Determine the [x, y] coordinate at the center of the cell enclosing the given text.  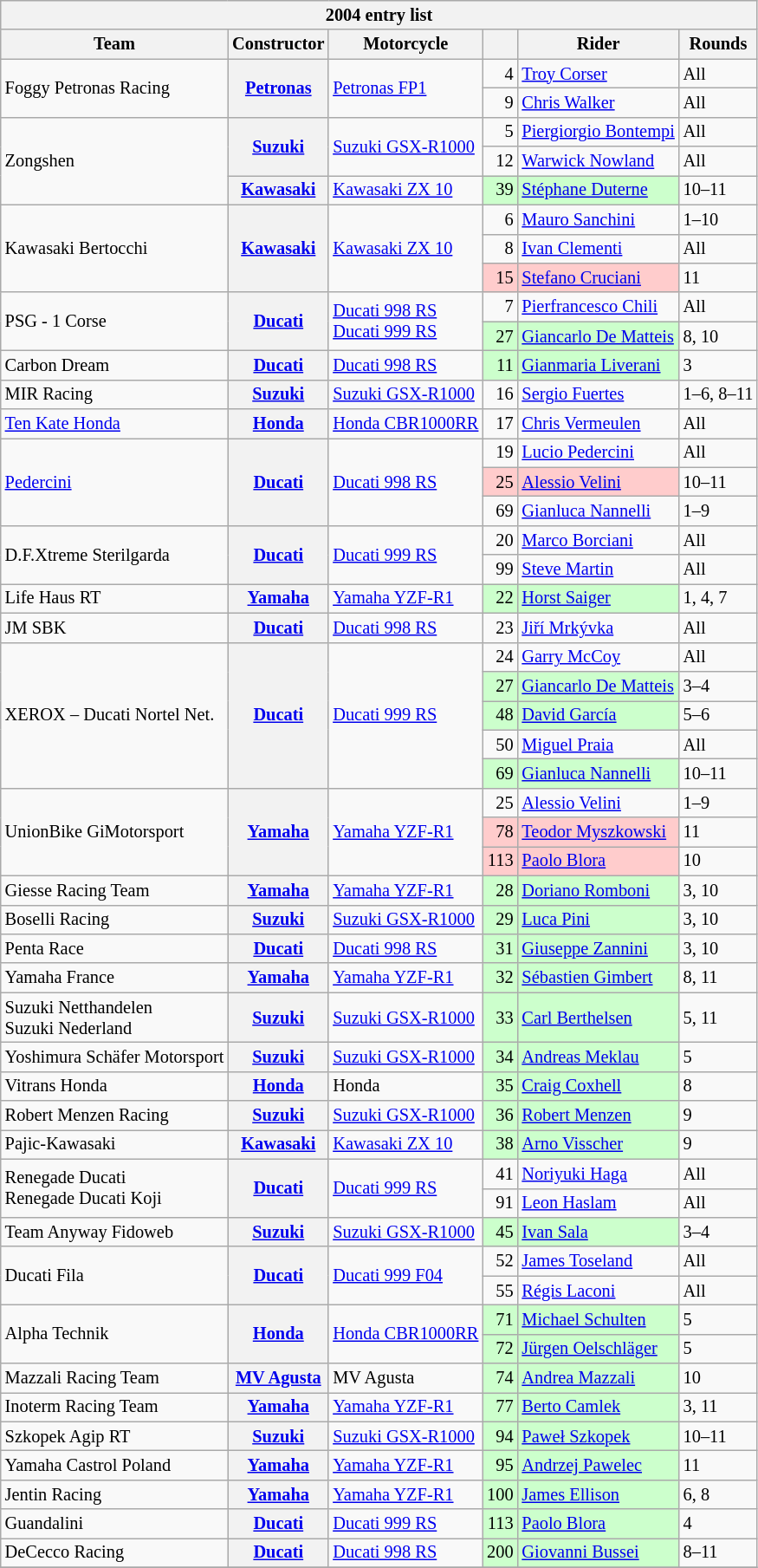
Ivan Sala [598, 1232]
8, 11 [718, 978]
22 [500, 598]
Robert Menzen [598, 1116]
Carl Berthelsen [598, 1018]
55 [500, 1291]
Petronas FP1 [405, 88]
Yamaha France [114, 978]
Jiří Mrkývka [598, 628]
24 [500, 657]
Boselli Racing [114, 920]
Zongshen [114, 161]
Ducati 998 RSDucati 999 RS [405, 321]
Kawasaki Bertocchi [114, 248]
Berto Camlek [598, 1407]
Life Haus RT [114, 598]
Andrea Mazzali [598, 1378]
3 [718, 365]
Sébastien Gimbert [598, 978]
1–6, 8–11 [718, 394]
200 [500, 1552]
Régis Laconi [598, 1291]
77 [500, 1407]
31 [500, 948]
Luca Pini [598, 920]
Marco Borciani [598, 540]
Warwick Nowland [598, 161]
Andreas Meklau [598, 1057]
Team [114, 44]
Team Anyway Fidoweb [114, 1232]
33 [500, 1018]
91 [500, 1203]
Jürgen Oelschläger [598, 1349]
5–6 [718, 715]
74 [500, 1378]
48 [500, 715]
Pedercini [114, 482]
36 [500, 1116]
99 [500, 569]
Mazzali Racing Team [114, 1378]
PSG - 1 Corse [114, 321]
Suzuki NetthandelenSuzuki Nederland [114, 1018]
45 [500, 1232]
Arno Visscher [598, 1144]
David García [598, 715]
3, 11 [718, 1407]
Constructor [278, 44]
Carbon Dream [114, 365]
Doriano Romboni [598, 890]
Craig Coxhell [598, 1086]
Steve Martin [598, 569]
1–10 [718, 219]
2004 entry list [379, 15]
Foggy Petronas Racing [114, 88]
38 [500, 1144]
Stéphane Duterne [598, 190]
8–11 [718, 1552]
95 [500, 1466]
Ivan Clementi [598, 249]
Guandalini [114, 1524]
1, 4, 7 [718, 598]
6, 8 [718, 1494]
Lucio Pedercini [598, 452]
Leon Haslam [598, 1203]
71 [500, 1319]
28 [500, 890]
Penta Race [114, 948]
78 [500, 832]
15 [500, 277]
Gianmaria Liverani [598, 365]
Vitrans Honda [114, 1086]
Troy Corser [598, 74]
Mauro Sanchini [598, 219]
32 [500, 978]
35 [500, 1086]
8, 10 [718, 336]
Szkopek Agip RT [114, 1436]
Andrzej Pawelec [598, 1466]
17 [500, 424]
52 [500, 1261]
12 [500, 161]
41 [500, 1174]
100 [500, 1494]
Jentin Racing [114, 1494]
94 [500, 1436]
Alpha Technik [114, 1333]
Petronas [278, 88]
Robert Menzen Racing [114, 1116]
Ducati Fila [114, 1276]
Giuseppe Zannini [598, 948]
Horst Saiger [598, 598]
50 [500, 745]
DeCecco Racing [114, 1552]
Piergiorgio Bontempi [598, 132]
Motorcycle [405, 44]
Ducati 999 F04 [405, 1276]
29 [500, 920]
19 [500, 452]
Michael Schulten [598, 1319]
Noriyuki Haga [598, 1174]
23 [500, 628]
James Ellison [598, 1494]
UnionBike GiMotorsport [114, 832]
Yamaha Castrol Poland [114, 1466]
Paweł Szkopek [598, 1436]
72 [500, 1349]
Ten Kate Honda [114, 424]
Rounds [718, 44]
Chris Vermeulen [598, 424]
XEROX – Ducati Nortel Net. [114, 715]
Yoshimura Schäfer Motorsport [114, 1057]
39 [500, 190]
JM SBK [114, 628]
7 [500, 307]
Stefano Cruciani [598, 277]
6 [500, 219]
D.F.Xtreme Sterilgarda [114, 555]
Giovanni Bussei [598, 1552]
Inoterm Racing Team [114, 1407]
James Toseland [598, 1261]
Pierfrancesco Chili [598, 307]
Garry McCoy [598, 657]
20 [500, 540]
Teodor Myszkowski [598, 832]
16 [500, 394]
MIR Racing [114, 394]
Renegade DucatiRenegade Ducati Koji [114, 1187]
Sergio Fuertes [598, 394]
5, 11 [718, 1018]
Miguel Praia [598, 745]
Pajic-Kawasaki [114, 1144]
Chris Walker [598, 102]
Rider [598, 44]
Giesse Racing Team [114, 890]
34 [500, 1057]
